From the cell containing the given text, extract its center point as [x, y] coordinate. 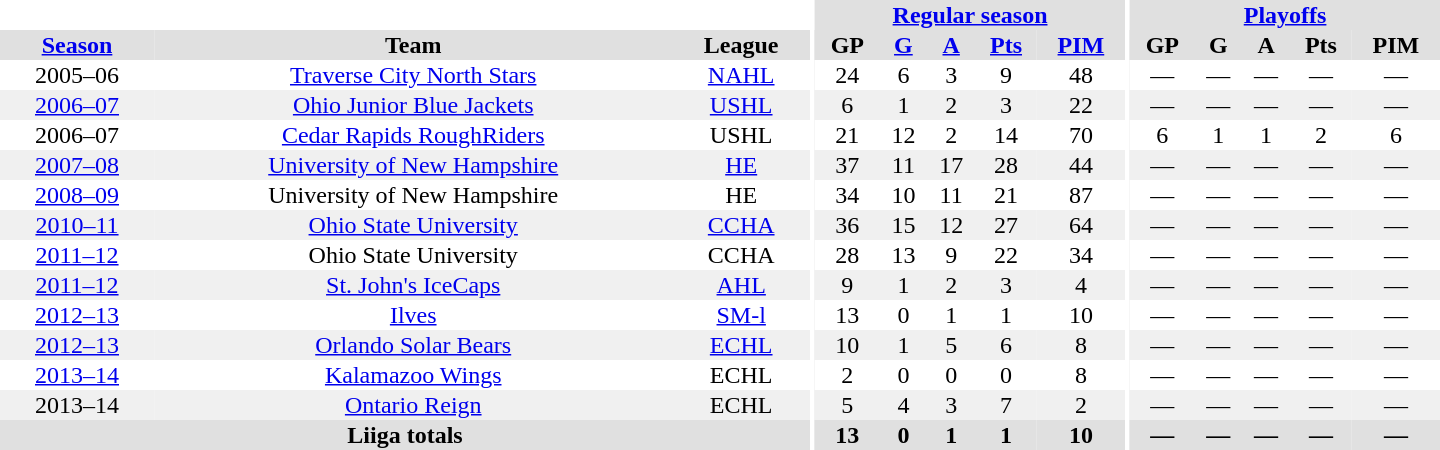
2008–09 [77, 195]
Ohio Junior Blue Jackets [413, 105]
7 [1006, 405]
Team [413, 45]
2007–08 [77, 165]
27 [1006, 225]
Playoffs [1285, 15]
87 [1081, 195]
Orlando Solar Bears [413, 345]
AHL [740, 285]
League [740, 45]
Liiga totals [405, 435]
Traverse City North Stars [413, 75]
St. John's IceCaps [413, 285]
2005–06 [77, 75]
Cedar Rapids RoughRiders [413, 135]
37 [847, 165]
70 [1081, 135]
14 [1006, 135]
17 [951, 165]
Ontario Reign [413, 405]
36 [847, 225]
48 [1081, 75]
Ilves [413, 315]
Kalamazoo Wings [413, 375]
SM-l [740, 315]
2010–11 [77, 225]
44 [1081, 165]
Regular season [970, 15]
64 [1081, 225]
15 [904, 225]
NAHL [740, 75]
24 [847, 75]
Season [77, 45]
